Provide the (x, y) coordinate of the cell's center where the given text is located.  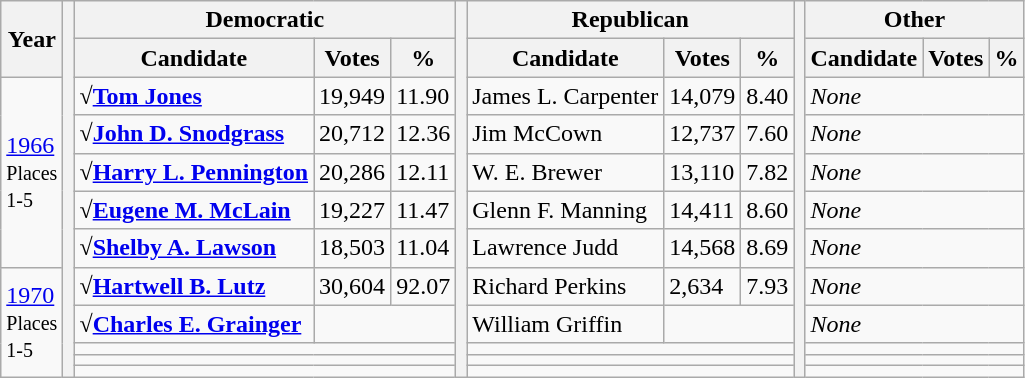
12.36 (424, 134)
14,568 (702, 248)
8.60 (768, 210)
√Hartwell B. Lutz (194, 286)
√Charles E. Grainger (194, 324)
√John D. Snodgrass (194, 134)
8.40 (768, 96)
14,411 (702, 210)
W. E. Brewer (566, 172)
√Shelby A. Lawson (194, 248)
Glenn F. Manning (566, 210)
Democratic (265, 20)
19,949 (352, 96)
30,604 (352, 286)
8.69 (768, 248)
Richard Perkins (566, 286)
19,227 (352, 210)
James L. Carpenter (566, 96)
1970Places1-5 (32, 322)
11.04 (424, 248)
11.47 (424, 210)
7.93 (768, 286)
20,712 (352, 134)
Lawrence Judd (566, 248)
92.07 (424, 286)
11.90 (424, 96)
2,634 (702, 286)
13,110 (702, 172)
Year (32, 39)
7.82 (768, 172)
Republican (630, 20)
1966Places1-5 (32, 172)
√Eugene M. McLain (194, 210)
Other (914, 20)
14,079 (702, 96)
20,286 (352, 172)
12.11 (424, 172)
William Griffin (566, 324)
√Harry L. Pennington (194, 172)
7.60 (768, 134)
Jim McCown (566, 134)
18,503 (352, 248)
12,737 (702, 134)
√Tom Jones (194, 96)
